Provide the (x, y) coordinate of the cell's center where the given text is located.  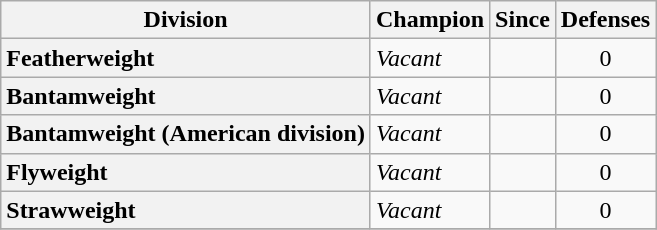
Division (186, 20)
Champion (430, 20)
Flyweight (186, 172)
Since (523, 20)
Bantamweight (186, 96)
Featherweight (186, 58)
Defenses (605, 20)
Strawweight (186, 210)
Bantamweight (American division) (186, 134)
